Pinpoint the cell where the given text exists, returning its (X, Y) midpoint coordinate. 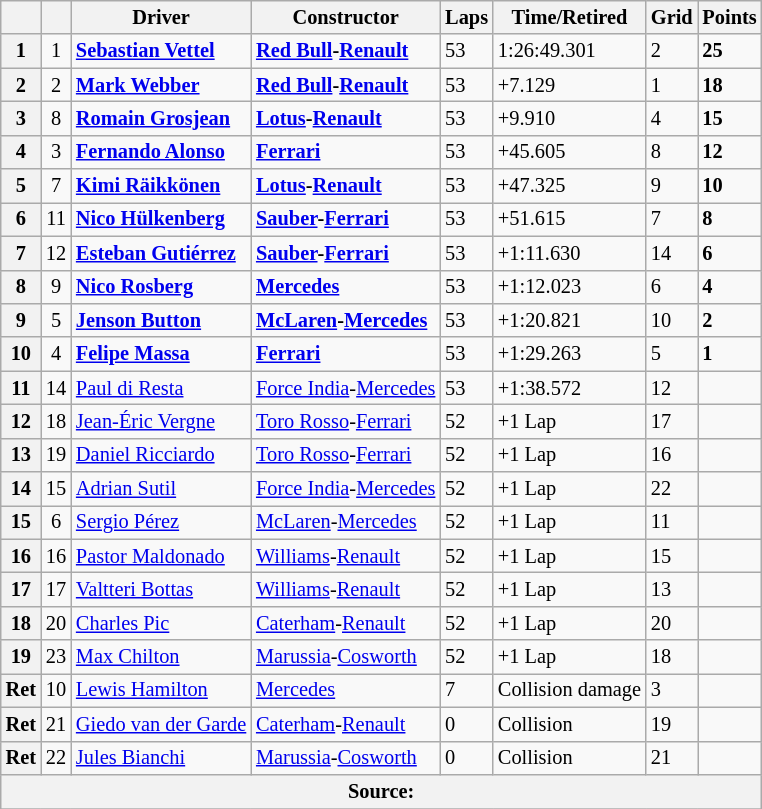
Charles Pic (161, 623)
+1:38.572 (570, 388)
Points (730, 17)
23 (56, 657)
Mark Webber (161, 85)
Paul di Resta (161, 388)
Collision damage (570, 690)
+1:12.023 (570, 287)
Source: (382, 791)
Grid (672, 17)
Nico Hülkenberg (161, 219)
Esteban Gutiérrez (161, 253)
+7.129 (570, 85)
Felipe Massa (161, 354)
Driver (161, 17)
Daniel Ricciardo (161, 455)
+51.615 (570, 219)
Lewis Hamilton (161, 690)
Giedo van der Garde (161, 724)
Romain Grosjean (161, 118)
+9.910 (570, 118)
Kimi Räikkönen (161, 186)
Pastor Maldonado (161, 556)
Valtteri Bottas (161, 589)
Nico Rosberg (161, 287)
Fernando Alonso (161, 152)
+1:11.630 (570, 253)
Adrian Sutil (161, 489)
+1:29.263 (570, 354)
+47.325 (570, 186)
Jean-Éric Vergne (161, 421)
+45.605 (570, 152)
+1:20.821 (570, 320)
Max Chilton (161, 657)
25 (730, 51)
Jules Bianchi (161, 758)
1:26:49.301 (570, 51)
Sebastian Vettel (161, 51)
Laps (466, 17)
Jenson Button (161, 320)
Constructor (346, 17)
Time/Retired (570, 17)
Sergio Pérez (161, 522)
